For the text-containing cell, return its midpoint in [X, Y] coordinate format. 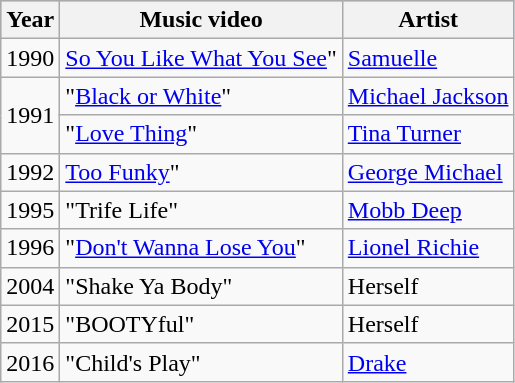
1992 [30, 172]
"Black or White" [201, 96]
"Child's Play" [201, 362]
2004 [30, 286]
So You Like What You See" [201, 58]
Tina Turner [428, 134]
Michael Jackson [428, 96]
2015 [30, 324]
1991 [30, 115]
"Don't Wanna Lose You" [201, 248]
1990 [30, 58]
1996 [30, 248]
1995 [30, 210]
Mobb Deep [428, 210]
Year [30, 20]
Music video [201, 20]
George Michael [428, 172]
"Love Thing" [201, 134]
Samuelle [428, 58]
Too Funky" [201, 172]
Lionel Richie [428, 248]
"BOOTYful" [201, 324]
Drake [428, 362]
"Shake Ya Body" [201, 286]
Artist [428, 20]
"Trife Life" [201, 210]
2016 [30, 362]
